Output the [X, Y] coordinate of the center of the cell containing the given text.  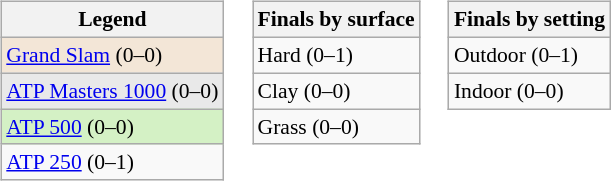
Grand Slam (0–0) [112, 55]
Indoor (0–0) [530, 91]
Finals by setting [530, 20]
Grass (0–0) [336, 127]
Hard (0–1) [336, 55]
Finals by surface [336, 20]
Outdoor (0–1) [530, 55]
Legend [112, 20]
ATP 500 (0–0) [112, 127]
ATP Masters 1000 (0–0) [112, 91]
Clay (0–0) [336, 91]
ATP 250 (0–1) [112, 162]
